Find where the given text appears and provide that cell's center as [x, y] coordinate. 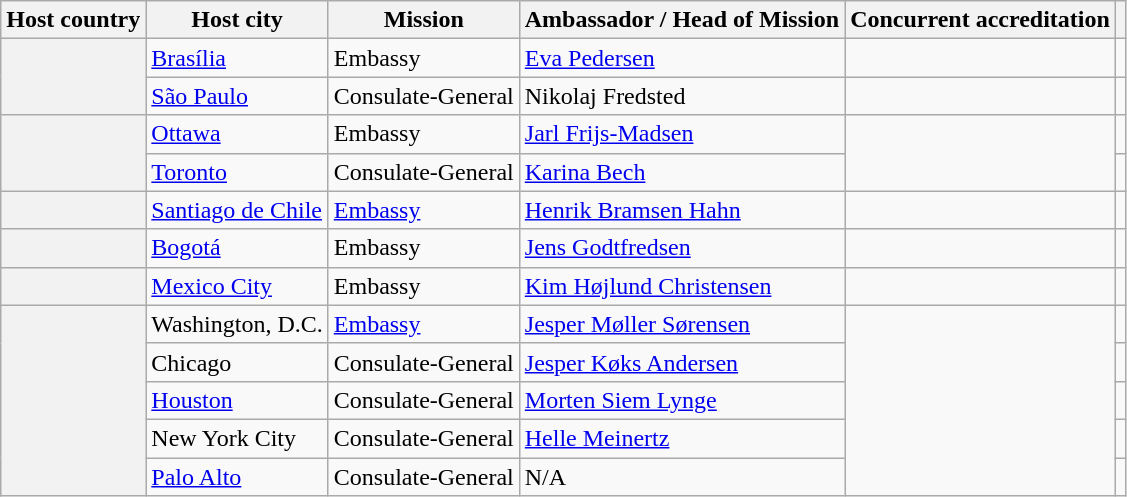
Bogotá [237, 248]
Mission [424, 20]
N/A [682, 477]
Eva Pedersen [682, 58]
Jarl Frijs-Madsen [682, 134]
Morten Siem Lynge [682, 400]
Mexico City [237, 286]
Nikolaj Fredsted [682, 96]
New York City [237, 438]
Henrik Bramsen Hahn [682, 210]
Ottawa [237, 134]
Ambassador / Head of Mission [682, 20]
Kim Højlund Christensen [682, 286]
Washington, D.C. [237, 324]
Karina Bech [682, 172]
Houston [237, 400]
Brasília [237, 58]
Jesper Køks Andersen [682, 362]
Concurrent accreditation [980, 20]
Toronto [237, 172]
Helle Meinertz [682, 438]
Host country [74, 20]
Host city [237, 20]
Palo Alto [237, 477]
Santiago de Chile [237, 210]
Jesper Møller Sørensen [682, 324]
Chicago [237, 362]
Jens Godtfredsen [682, 248]
São Paulo [237, 96]
